Output the [x, y] coordinate of the center of the cell containing the given text.  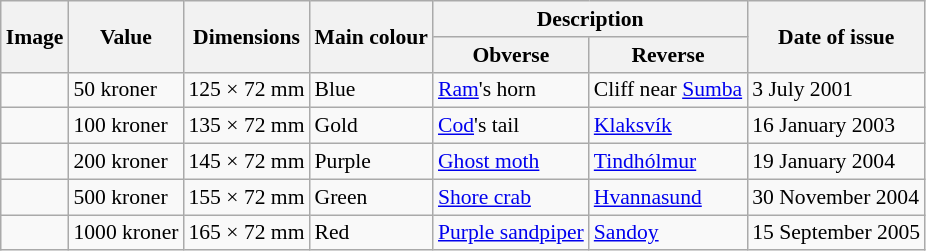
155 × 72 mm [246, 197]
30 November 2004 [836, 197]
Hvannasund [668, 197]
50 kroner [126, 90]
Ram's horn [511, 90]
Red [372, 233]
Klaksvík [668, 126]
Green [372, 197]
Dimensions [246, 36]
100 kroner [126, 126]
Blue [372, 90]
Gold [372, 126]
16 January 2003 [836, 126]
165 × 72 mm [246, 233]
Value [126, 36]
135 × 72 mm [246, 126]
19 January 2004 [836, 162]
Main colour [372, 36]
Purple [372, 162]
200 kroner [126, 162]
125 × 72 mm [246, 90]
Date of issue [836, 36]
Shore crab [511, 197]
Cliff near Sumba [668, 90]
Reverse [668, 55]
Purple sandpiper [511, 233]
500 kroner [126, 197]
Cod's tail [511, 126]
Image [35, 36]
15 September 2005 [836, 233]
145 × 72 mm [246, 162]
Sandoy [668, 233]
Tindhólmur [668, 162]
Ghost moth [511, 162]
3 July 2001 [836, 90]
1000 kroner [126, 233]
Obverse [511, 55]
Description [590, 19]
